Identify which cell holds the provided text, then report its [X, Y] central coordinate. 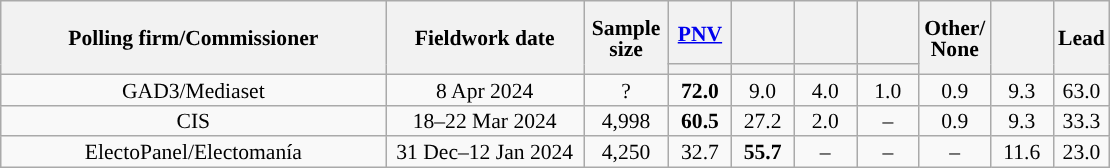
72.0 [700, 90]
8 Apr 2024 [485, 90]
GAD3/Mediaset [194, 90]
2.0 [826, 120]
4.0 [826, 90]
27.2 [762, 120]
Other/None [954, 38]
CIS [194, 120]
31 Dec–12 Jan 2024 [485, 152]
55.7 [762, 152]
32.7 [700, 152]
33.3 [1082, 120]
Sample size [626, 38]
PNV [700, 32]
Fieldwork date [485, 38]
11.6 [1022, 152]
Polling firm/Commissioner [194, 38]
9.0 [762, 90]
ElectoPanel/Electomanía [194, 152]
4,250 [626, 152]
? [626, 90]
18–22 Mar 2024 [485, 120]
1.0 [888, 90]
Lead [1082, 38]
4,998 [626, 120]
60.5 [700, 120]
23.0 [1082, 152]
63.0 [1082, 90]
